Capture the cell that displays the provided text and extract its [x, y] central coordinate. 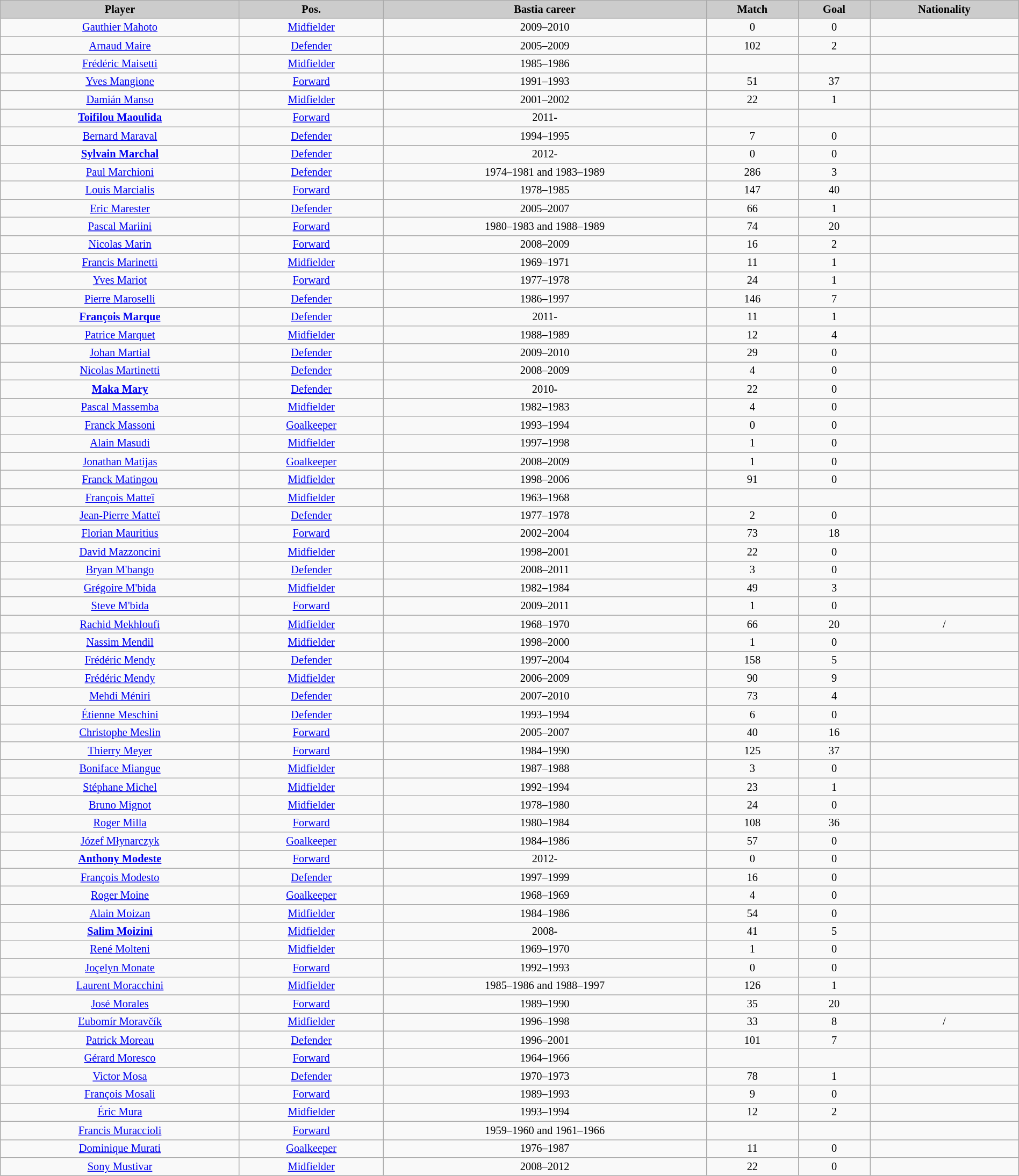
Joçelyn Monate [120, 968]
35 [752, 1004]
2009–2011 [545, 606]
Florian Mauritius [120, 533]
Roger Moine [120, 896]
57 [752, 841]
Victor Mosa [120, 1076]
Player [120, 9]
2008–2012 [545, 1166]
1968–1969 [545, 896]
1987–1988 [545, 769]
Bastia career [545, 9]
Alain Masudi [120, 443]
François Mosali [120, 1094]
Nassim Mendil [120, 642]
Roger Milla [120, 823]
Bernard Maraval [120, 136]
1974–1981 and 1983–1989 [545, 172]
2007–2010 [545, 696]
Rachid Mekhloufi [120, 624]
Grégoire M'bida [120, 588]
Pos. [311, 9]
José Morales [120, 1004]
Ľubomír Moravčík [120, 1022]
125 [752, 751]
158 [752, 660]
1980–1984 [545, 823]
1996–1998 [545, 1022]
1978–1980 [545, 805]
Steve M'bida [120, 606]
41 [752, 932]
1992–1993 [545, 968]
Yves Mariot [120, 280]
2008- [545, 932]
Nicolas Martinetti [120, 371]
François Marque [120, 316]
6 [752, 715]
1998–2000 [545, 642]
18 [834, 533]
8 [834, 1022]
147 [752, 190]
1976–1987 [545, 1149]
1978–1985 [545, 190]
1968–1970 [545, 624]
Pascal Massemba [120, 407]
1989–1990 [545, 1004]
Boniface Miangue [120, 769]
Arnaud Maire [120, 46]
Sony Mustivar [120, 1166]
101 [752, 1040]
1959–1960 and 1961–1966 [545, 1130]
33 [752, 1022]
Damián Manso [120, 100]
Laurent Moracchini [120, 986]
René Molteni [120, 949]
108 [752, 823]
Patrice Marquet [120, 335]
1989–1993 [545, 1094]
1985–1986 and 1988–1997 [545, 986]
Patrick Moreau [120, 1040]
Stéphane Michel [120, 787]
1991–1993 [545, 82]
Salim Moizini [120, 932]
Jean-Pierre Matteï [120, 516]
François Matteï [120, 497]
2005–2009 [545, 46]
Alain Moizan [120, 913]
78 [752, 1076]
1994–1995 [545, 136]
2010- [545, 389]
1963–1968 [545, 497]
Mehdi Méniri [120, 696]
126 [752, 986]
102 [752, 46]
Jonathan Matijas [120, 461]
Franck Matingou [120, 479]
Johan Martial [120, 353]
1997–1998 [545, 443]
Paul Marchioni [120, 172]
Anthony Modeste [120, 859]
1969–1971 [545, 263]
1980–1983 and 1988–1989 [545, 226]
Goal [834, 9]
Gauthier Mahoto [120, 27]
74 [752, 226]
Éric Mura [120, 1112]
Étienne Meschini [120, 715]
Francis Muraccioli [120, 1130]
1964–1966 [545, 1058]
1988–1989 [545, 335]
49 [752, 588]
29 [752, 353]
Thierry Meyer [120, 751]
54 [752, 913]
91 [752, 479]
2006–2009 [545, 679]
2001–2002 [545, 100]
1982–1984 [545, 588]
1982–1983 [545, 407]
2002–2004 [545, 533]
1998–2006 [545, 479]
1984–1990 [545, 751]
1992–1994 [545, 787]
Louis Marcialis [120, 190]
Nicolas Marin [120, 244]
Józef Młynarczyk [120, 841]
François Modesto [120, 877]
1997–1999 [545, 877]
1996–2001 [545, 1040]
Frédéric Maisetti [120, 63]
1986–1997 [545, 299]
36 [834, 823]
90 [752, 679]
1998–2001 [545, 552]
Pascal Mariini [120, 226]
Pierre Maroselli [120, 299]
Dominique Murati [120, 1149]
Yves Mangione [120, 82]
23 [752, 787]
146 [752, 299]
Toifilou Maoulida [120, 118]
1970–1973 [545, 1076]
Bryan M'bango [120, 570]
Christophe Meslin [120, 733]
Match [752, 9]
Eric Marester [120, 208]
Maka Mary [120, 389]
2008–2011 [545, 570]
1985–1986 [545, 63]
Franck Massoni [120, 425]
1997–2004 [545, 660]
Sylvain Marchal [120, 154]
286 [752, 172]
Gérard Moresco [120, 1058]
Nationality [945, 9]
Francis Marinetti [120, 263]
51 [752, 82]
David Mazzoncini [120, 552]
1969–1970 [545, 949]
Bruno Mignot [120, 805]
